Return the [X, Y] coordinate for the center point of the cell that contains the specified text.  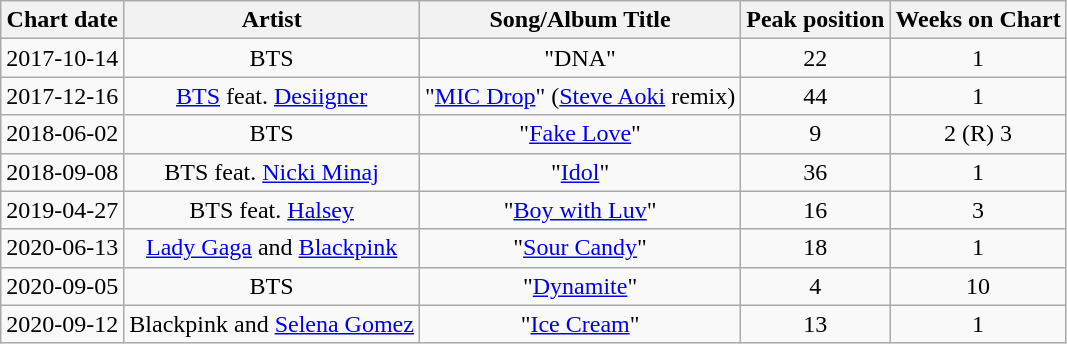
Peak position [816, 20]
BTS feat. Nicki Minaj [272, 172]
2018-09-08 [62, 172]
Artist [272, 20]
Chart date [62, 20]
36 [816, 172]
"MIC Drop" (Steve Aoki remix) [580, 96]
2 (R) 3 [978, 134]
"Sour Candy" [580, 248]
"DNA" [580, 58]
9 [816, 134]
2019-04-27 [62, 210]
2018-06-02 [62, 134]
BTS feat. Halsey [272, 210]
2020-09-05 [62, 286]
"Dynamite" [580, 286]
2020-06-13 [62, 248]
Song/Album Title [580, 20]
2017-10-14 [62, 58]
16 [816, 210]
4 [816, 286]
22 [816, 58]
"Idol" [580, 172]
44 [816, 96]
Blackpink and Selena Gomez [272, 324]
Weeks on Chart [978, 20]
"Boy with Luv" [580, 210]
18 [816, 248]
3 [978, 210]
Lady Gaga and Blackpink [272, 248]
"Fake Love" [580, 134]
13 [816, 324]
10 [978, 286]
2020-09-12 [62, 324]
2017-12-16 [62, 96]
BTS feat. Desiigner [272, 96]
"Ice Cream" [580, 324]
